Return [X, Y] of the center of cell containing provided text 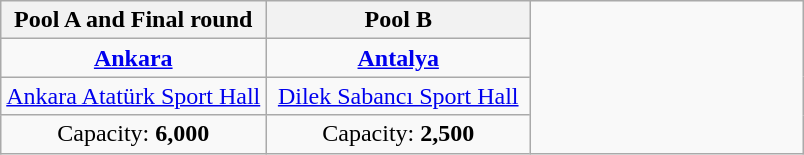
Dilek Sabancı Sport Hall [398, 96]
Ankara [134, 58]
Ankara Atatürk Sport Hall [134, 96]
Pool A and Final round [134, 20]
Pool B [398, 20]
Capacity: 6,000 [134, 134]
Capacity: 2,500 [398, 134]
Antalya [398, 58]
